Extract the (X, Y) coordinate from the center of the cell holding the provided text.  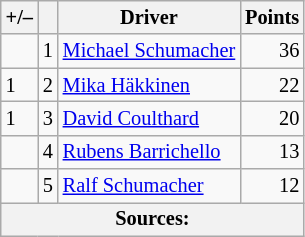
36 (272, 51)
20 (272, 118)
Rubens Barrichello (149, 152)
5 (48, 186)
Mika Häkkinen (149, 85)
Michael Schumacher (149, 51)
2 (48, 85)
David Coulthard (149, 118)
13 (272, 152)
12 (272, 186)
3 (48, 118)
4 (48, 152)
22 (272, 85)
Sources: (152, 219)
Points (272, 17)
+/– (20, 17)
Driver (149, 17)
Ralf Schumacher (149, 186)
